Determine the (x, y) coordinate at the center of the cell enclosing the given text.  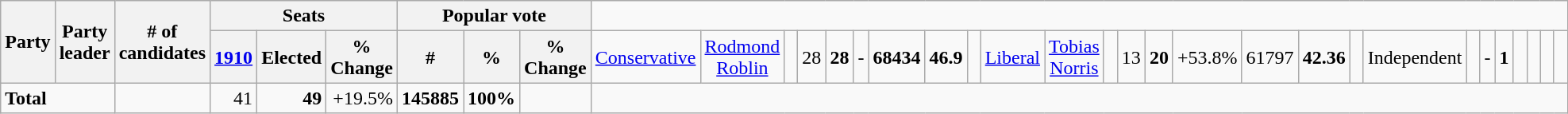
46.9 (946, 57)
% (492, 57)
Party leader (84, 41)
42.36 (1324, 57)
100% (492, 98)
13 (1131, 57)
49 (292, 98)
Elected (292, 57)
+53.8% (1207, 57)
Tobias Norris (1075, 57)
41 (233, 98)
Seats (304, 16)
20 (1159, 57)
Party (28, 41)
Independent (1415, 57)
61797 (1270, 57)
1 (1504, 57)
Rodmond Roblin (742, 57)
145885 (430, 98)
Liberal (1012, 57)
68434 (897, 57)
Total (57, 98)
Popular vote (494, 16)
+19.5% (362, 98)
1910 (233, 57)
# ofcandidates (162, 41)
Conservative (645, 57)
# (430, 57)
